Find where the given text appears and provide that cell's center as [X, Y] coordinate. 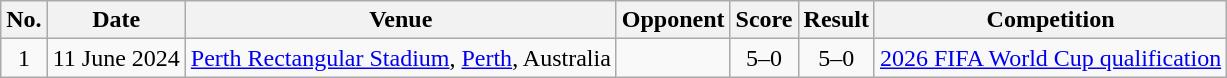
2026 FIFA World Cup qualification [1050, 58]
Result [836, 20]
Date [116, 20]
Score [764, 20]
Perth Rectangular Stadium, Perth, Australia [400, 58]
No. [24, 20]
11 June 2024 [116, 58]
Opponent [673, 20]
Competition [1050, 20]
Venue [400, 20]
1 [24, 58]
